Detect which cell encompasses the target text, then output its [X, Y] center coordinate. 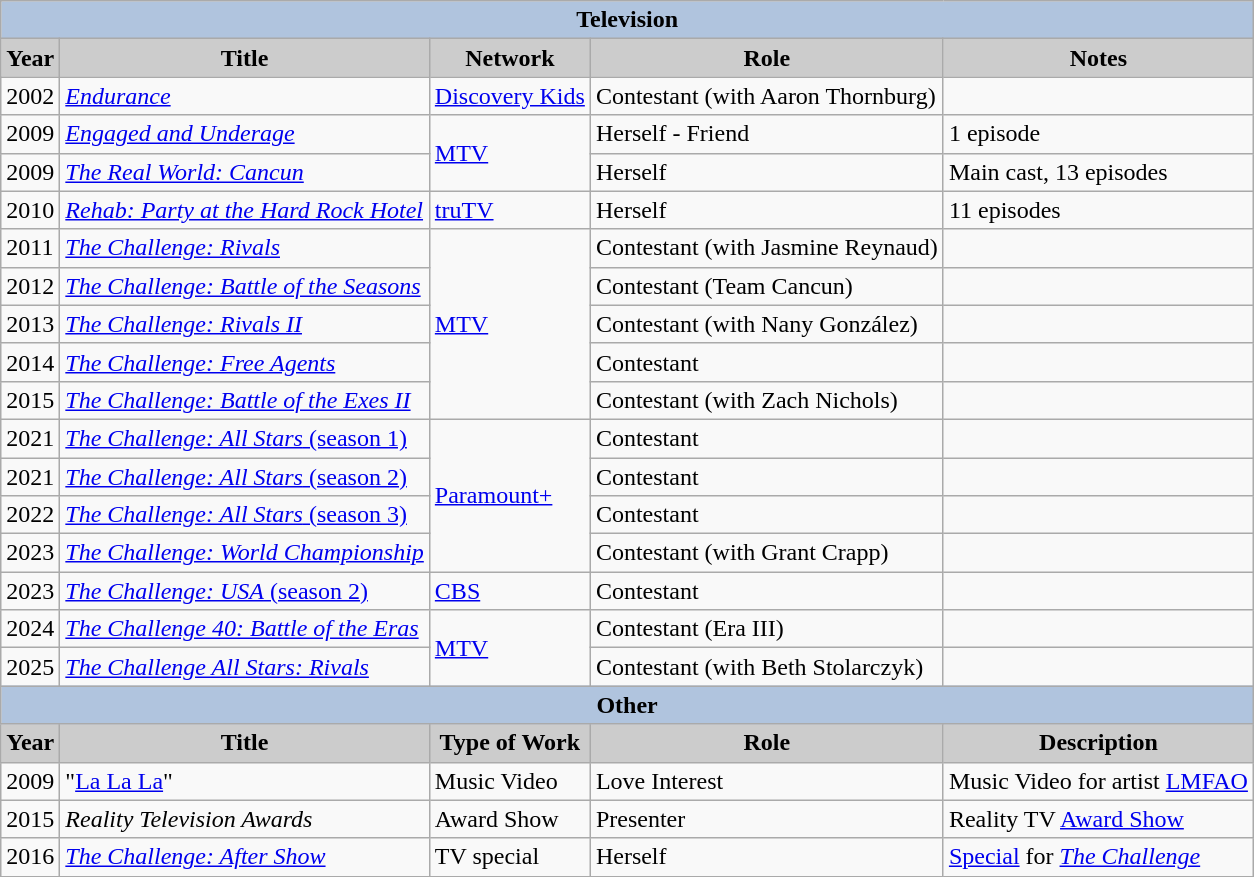
Contestant (with Beth Stolarczyk) [766, 667]
2002 [30, 96]
Main cast, 13 episodes [1098, 172]
Contestant (with Nany González) [766, 324]
2010 [30, 210]
Rehab: Party at the Hard Rock Hotel [245, 210]
Love Interest [766, 781]
2025 [30, 667]
1 episode [1098, 134]
Discovery Kids [510, 96]
Notes [1098, 58]
TV special [510, 857]
Endurance [245, 96]
2016 [30, 857]
2024 [30, 629]
"La La La" [245, 781]
Music Video for artist LMFAO [1098, 781]
The Challenge: After Show [245, 857]
Special for The Challenge [1098, 857]
The Challenge: Battle of the Seasons [245, 286]
The Challenge: Free Agents [245, 362]
Engaged and Underage [245, 134]
Paramount+ [510, 495]
Other [628, 705]
truTV [510, 210]
The Challenge: All Stars (season 2) [245, 477]
Contestant (Era III) [766, 629]
2013 [30, 324]
2014 [30, 362]
The Real World: Cancun [245, 172]
The Challenge 40: Battle of the Eras [245, 629]
2012 [30, 286]
Contestant (with Aaron Thornburg) [766, 96]
The Challenge: Battle of the Exes II [245, 400]
Contestant (Team Cancun) [766, 286]
The Challenge: Rivals II [245, 324]
Herself - Friend [766, 134]
Contestant (with Zach Nichols) [766, 400]
Contestant (with Grant Crapp) [766, 553]
Reality TV Award Show [1098, 819]
11 episodes [1098, 210]
Description [1098, 743]
The Challenge: All Stars (season 3) [245, 515]
The Challenge: World Championship [245, 553]
Network [510, 58]
The Challenge All Stars: Rivals [245, 667]
2022 [30, 515]
2011 [30, 248]
Presenter [766, 819]
Television [628, 20]
The Challenge: USA (season 2) [245, 591]
Reality Television Awards [245, 819]
CBS [510, 591]
Award Show [510, 819]
Type of Work [510, 743]
Contestant (with Jasmine Reynaud) [766, 248]
The Challenge: Rivals [245, 248]
The Challenge: All Stars (season 1) [245, 438]
Music Video [510, 781]
